For the text-containing cell, return its midpoint in (x, y) coordinate format. 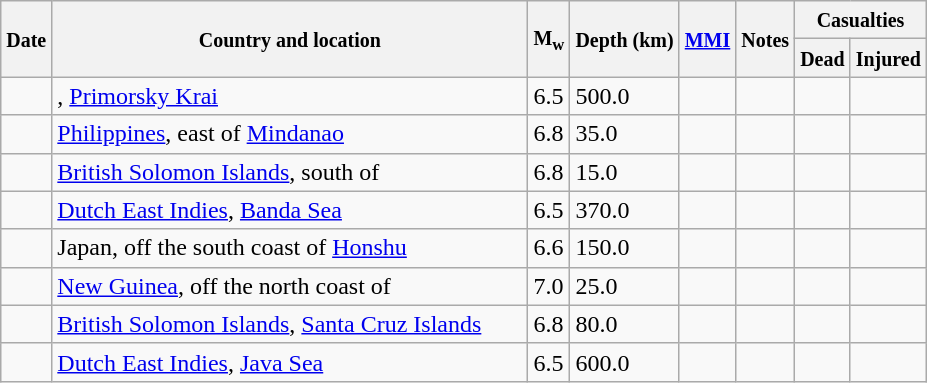
500.0 (624, 96)
150.0 (624, 248)
MMI (708, 39)
7.0 (549, 286)
Mw (549, 39)
Notes (766, 39)
25.0 (624, 286)
Dead (823, 58)
600.0 (624, 362)
Injured (888, 58)
Philippines, east of Mindanao (290, 134)
Casualties (861, 20)
British Solomon Islands, south of (290, 172)
Dutch East Indies, Java Sea (290, 362)
Japan, off the south coast of Honshu (290, 248)
New Guinea, off the north coast of (290, 286)
35.0 (624, 134)
British Solomon Islands, Santa Cruz Islands (290, 324)
Date (26, 39)
Country and location (290, 39)
, Primorsky Krai (290, 96)
370.0 (624, 210)
15.0 (624, 172)
6.6 (549, 248)
Dutch East Indies, Banda Sea (290, 210)
80.0 (624, 324)
Depth (km) (624, 39)
